For the text-containing cell, return its midpoint in (X, Y) coordinate format. 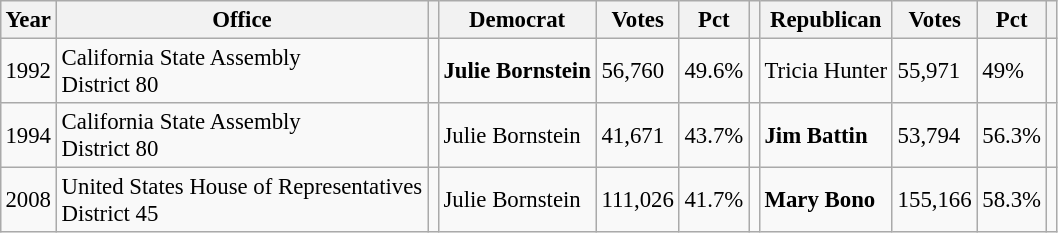
41,671 (638, 136)
58.3% (1012, 200)
53,794 (934, 136)
56.3% (1012, 136)
Republican (826, 20)
49.6% (714, 70)
111,026 (638, 200)
49% (1012, 70)
Office (242, 20)
55,971 (934, 70)
Jim Battin (826, 136)
Democrat (517, 20)
Year (28, 20)
Mary Bono (826, 200)
Tricia Hunter (826, 70)
1992 (28, 70)
41.7% (714, 200)
2008 (28, 200)
56,760 (638, 70)
43.7% (714, 136)
United States House of Representatives District 45 (242, 200)
155,166 (934, 200)
1994 (28, 136)
